From the cell containing the given text, extract its center point as [X, Y] coordinate. 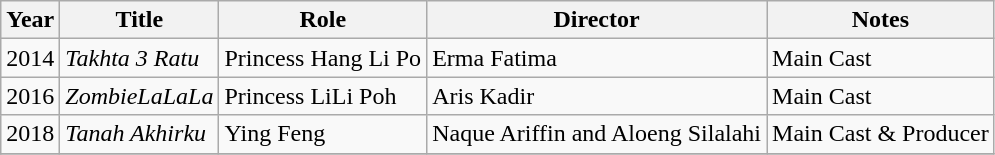
Princess LiLi Poh [323, 96]
2016 [30, 96]
ZombieLaLaLa [140, 96]
Main Cast & Producer [881, 134]
Year [30, 20]
2014 [30, 58]
Naque Ariffin and Aloeng Silalahi [597, 134]
Notes [881, 20]
Aris Kadir [597, 96]
Erma Fatima [597, 58]
Tanah Akhirku [140, 134]
Ying Feng [323, 134]
Takhta 3 Ratu [140, 58]
Role [323, 20]
Title [140, 20]
Princess Hang Li Po [323, 58]
2018 [30, 134]
Director [597, 20]
